Capture the cell that displays the provided text and extract its (X, Y) central coordinate. 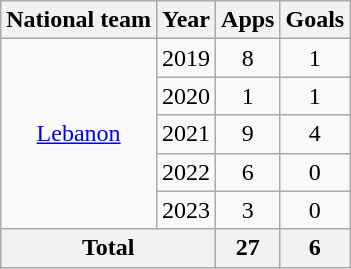
9 (248, 134)
2020 (186, 96)
8 (248, 58)
2023 (186, 210)
2021 (186, 134)
2019 (186, 58)
2022 (186, 172)
Lebanon (79, 134)
Total (108, 248)
Year (186, 20)
3 (248, 210)
Apps (248, 20)
National team (79, 20)
27 (248, 248)
4 (315, 134)
Goals (315, 20)
